Return the [x, y] coordinate for the center point of the cell that contains the specified text.  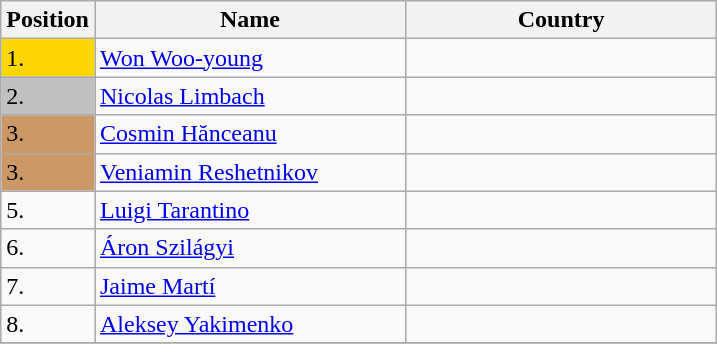
7. [48, 286]
Country [562, 20]
Áron Szilágyi [250, 248]
6. [48, 248]
Won Woo-young [250, 58]
5. [48, 210]
Nicolas Limbach [250, 96]
Aleksey Yakimenko [250, 324]
Name [250, 20]
1. [48, 58]
2. [48, 96]
Position [48, 20]
8. [48, 324]
Jaime Martí [250, 286]
Luigi Tarantino [250, 210]
Veniamin Reshetnikov [250, 172]
Cosmin Hănceanu [250, 134]
